For the text-containing cell, return its midpoint in [x, y] coordinate format. 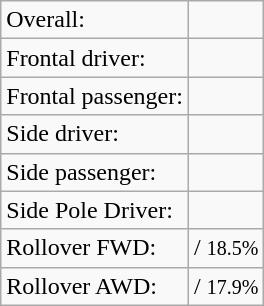
/ 17.9% [226, 286]
/ 18.5% [226, 248]
Side Pole Driver: [95, 210]
Frontal driver: [95, 58]
Frontal passenger: [95, 96]
Side passenger: [95, 172]
Side driver: [95, 134]
Overall: [95, 20]
Rollover FWD: [95, 248]
Rollover AWD: [95, 286]
